Identify which cell holds the provided text, then report its [x, y] central coordinate. 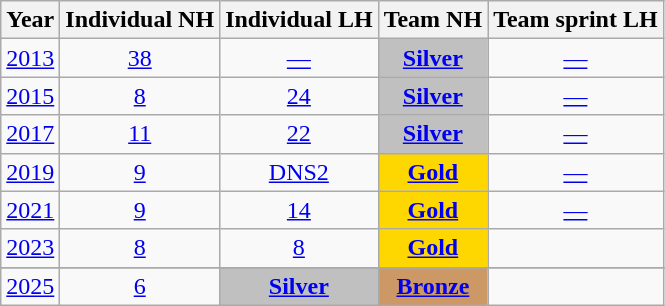
DNS2 [299, 172]
2015 [30, 96]
2021 [30, 210]
Bronze [433, 286]
Team NH [433, 20]
11 [140, 134]
Individual LH [299, 20]
38 [140, 58]
2023 [30, 248]
6 [140, 286]
2019 [30, 172]
2013 [30, 58]
2017 [30, 134]
2025 [30, 286]
Team sprint LH [576, 20]
14 [299, 210]
Individual NH [140, 20]
24 [299, 96]
22 [299, 134]
Year [30, 20]
